Output the (x, y) coordinate of the center of the cell containing the given text.  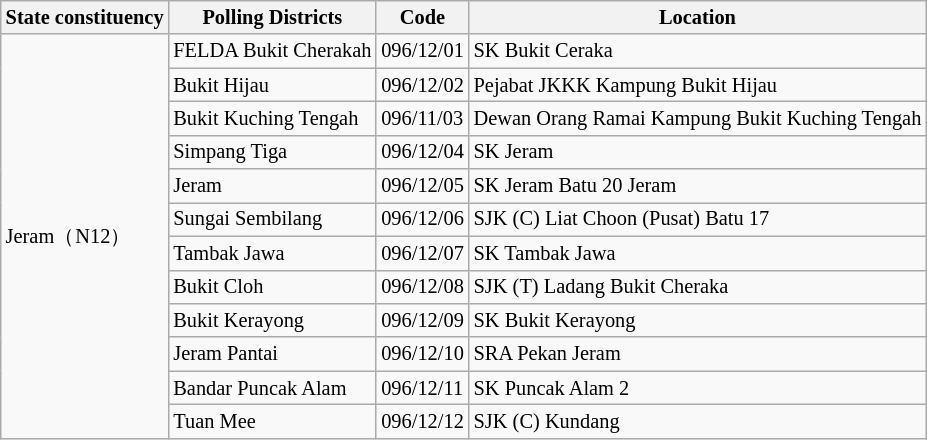
SJK (T) Ladang Bukit Cheraka (698, 287)
096/12/12 (422, 421)
Bandar Puncak Alam (272, 388)
Sungai Sembilang (272, 219)
096/12/11 (422, 388)
SK Bukit Ceraka (698, 51)
096/12/08 (422, 287)
Bukit Kuching Tengah (272, 118)
SRA Pekan Jeram (698, 354)
Polling Districts (272, 17)
Jeram Pantai (272, 354)
Bukit Kerayong (272, 320)
Bukit Hijau (272, 85)
FELDA Bukit Cherakah (272, 51)
Tambak Jawa (272, 253)
SK Tambak Jawa (698, 253)
096/12/10 (422, 354)
Jeram (272, 186)
096/12/02 (422, 85)
Bukit Cloh (272, 287)
SK Jeram Batu 20 Jeram (698, 186)
State constituency (85, 17)
096/12/06 (422, 219)
SK Jeram (698, 152)
SJK (C) Liat Choon (Pusat) Batu 17 (698, 219)
SJK (C) Kundang (698, 421)
096/12/05 (422, 186)
Dewan Orang Ramai Kampung Bukit Kuching Tengah (698, 118)
SK Puncak Alam 2 (698, 388)
Simpang Tiga (272, 152)
Pejabat JKKK Kampung Bukit Hijau (698, 85)
096/12/04 (422, 152)
096/12/07 (422, 253)
Location (698, 17)
SK Bukit Kerayong (698, 320)
Jeram（N12） (85, 236)
Code (422, 17)
096/11/03 (422, 118)
Tuan Mee (272, 421)
096/12/09 (422, 320)
096/12/01 (422, 51)
